Identify which cell holds the provided text, then report its [X, Y] central coordinate. 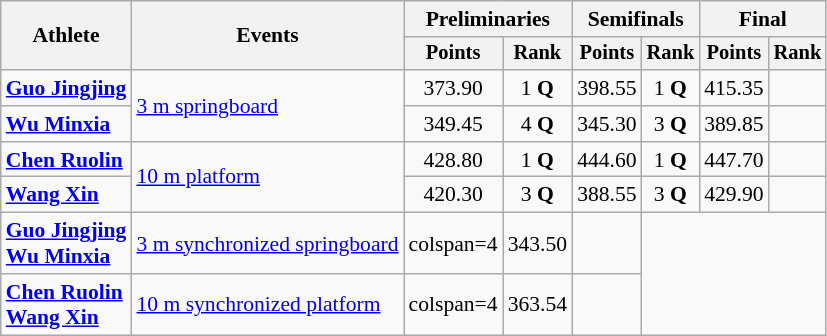
4 Q [538, 124]
Athlete [66, 36]
349.45 [454, 124]
Chen Ruolin [66, 160]
3 m springboard [267, 106]
Semifinals [636, 19]
420.30 [454, 195]
Guo Jingjing [66, 88]
428.80 [454, 160]
Final [762, 19]
389.85 [734, 124]
444.60 [606, 160]
Guo JingjingWu Minxia [66, 244]
343.50 [538, 244]
10 m platform [267, 178]
Events [267, 36]
10 m synchronized platform [267, 304]
398.55 [606, 88]
429.90 [734, 195]
345.30 [606, 124]
388.55 [606, 195]
373.90 [454, 88]
447.70 [734, 160]
Chen RuolinWang Xin [66, 304]
Wu Minxia [66, 124]
Wang Xin [66, 195]
3 m synchronized springboard [267, 244]
415.35 [734, 88]
363.54 [538, 304]
Preliminaries [488, 19]
